Identify which cell holds the provided text, then report its (x, y) central coordinate. 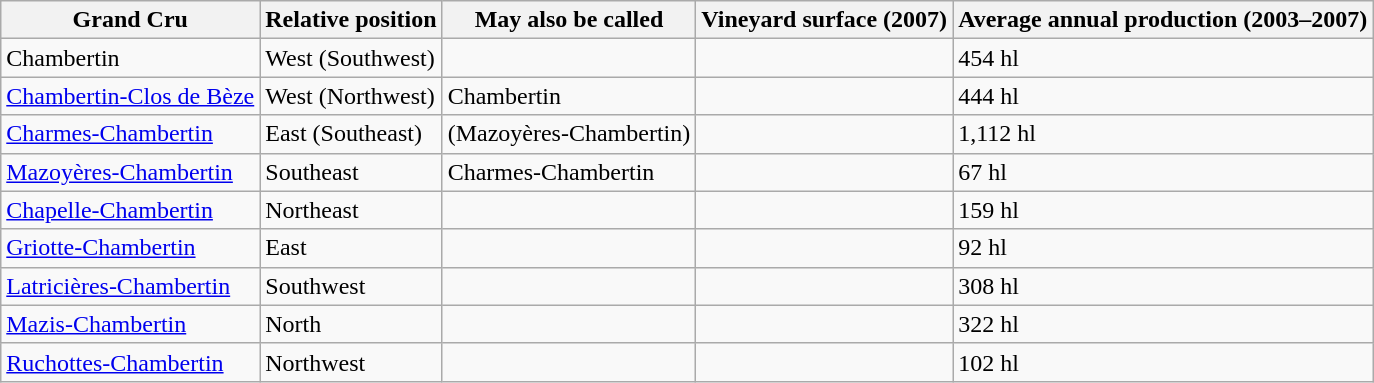
322 hl (1163, 324)
West (Southwest) (351, 58)
Relative position (351, 20)
North (351, 324)
159 hl (1163, 210)
East (Southeast) (351, 134)
Latricières-Chambertin (130, 286)
Northeast (351, 210)
92 hl (1163, 248)
Griotte-Chambertin (130, 248)
Southeast (351, 172)
Mazoyères-Chambertin (130, 172)
1,112 hl (1163, 134)
308 hl (1163, 286)
(Mazoyères-Chambertin) (569, 134)
Grand Cru (130, 20)
Mazis-Chambertin (130, 324)
102 hl (1163, 362)
Chambertin-Clos de Bèze (130, 96)
May also be called (569, 20)
Ruchottes-Chambertin (130, 362)
454 hl (1163, 58)
67 hl (1163, 172)
Average annual production (2003–2007) (1163, 20)
Chapelle-Chambertin (130, 210)
Vineyard surface (2007) (824, 20)
East (351, 248)
West (Northwest) (351, 96)
Northwest (351, 362)
444 hl (1163, 96)
Southwest (351, 286)
